Output the [X, Y] coordinate of the center of the cell containing the given text.  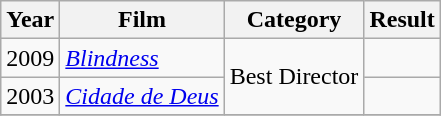
Category [294, 20]
Film [142, 20]
Blindness [142, 58]
Year [30, 20]
Best Director [294, 77]
Cidade de Deus [142, 96]
2003 [30, 96]
2009 [30, 58]
Result [402, 20]
